Identify which cell holds the provided text, then report its (x, y) central coordinate. 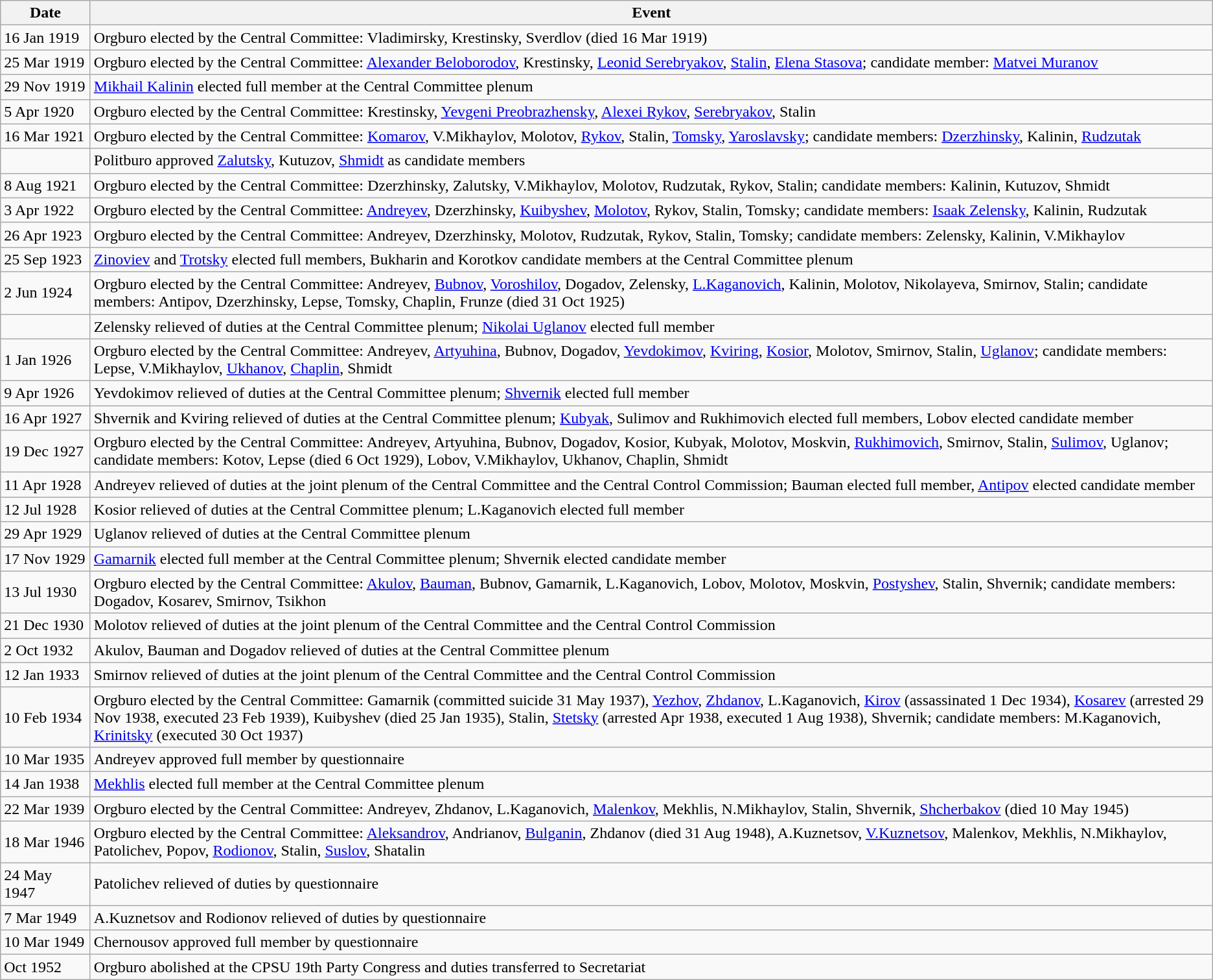
18 Mar 1946 (45, 843)
Orgburo abolished at the CPSU 19th Party Congress and duties transferred to Secretariat (651, 967)
17 Nov 1929 (45, 559)
10 Mar 1935 (45, 759)
21 Dec 1930 (45, 625)
Akulov, Bauman and Dogadov relieved of duties at the Central Committee plenum (651, 650)
2 Oct 1932 (45, 650)
8 Aug 1921 (45, 185)
1 Jan 1926 (45, 360)
Event (651, 13)
Chernousov approved full member by questionnaire (651, 942)
10 Mar 1949 (45, 942)
11 Apr 1928 (45, 485)
2 Jun 1924 (45, 293)
Oct 1952 (45, 967)
Orgburo elected by the Central Committee: Vladimirsky, Krestinsky, Sverdlov (died 16 Mar 1919) (651, 38)
12 Jul 1928 (45, 509)
5 Apr 1920 (45, 111)
16 Mar 1921 (45, 136)
26 Apr 1923 (45, 235)
Gamarnik elected full member at the Central Committee plenum; Shvernik elected candidate member (651, 559)
Mekhlis elected full member at the Central Committee plenum (651, 784)
29 Nov 1919 (45, 87)
Molotov relieved of duties at the joint plenum of the Central Committee and the Central Control Commission (651, 625)
25 Sep 1923 (45, 259)
Politburo approved Zalutsky, Kutuzov, Shmidt as candidate members (651, 161)
Yevdokimov relieved of duties at the Central Committee plenum; Shvernik elected full member (651, 393)
Patolichev relieved of duties by questionnaire (651, 884)
25 Mar 1919 (45, 62)
Zinoviev and Trotsky elected full members, Bukharin and Korotkov candidate members at the Central Committee plenum (651, 259)
12 Jan 1933 (45, 675)
Smirnov relieved of duties at the joint plenum of the Central Committee and the Central Control Commission (651, 675)
3 Apr 1922 (45, 210)
10 Feb 1934 (45, 717)
7 Mar 1949 (45, 918)
14 Jan 1938 (45, 784)
Orgburo elected by the Central Committee: Krestinsky, Yevgeni Preobrazhensky, Alexei Rykov, Serebryakov, Stalin (651, 111)
Date (45, 13)
16 Apr 1927 (45, 418)
9 Apr 1926 (45, 393)
24 May 1947 (45, 884)
Mikhail Kalinin elected full member at the Central Committee plenum (651, 87)
Andreyev approved full member by questionnaire (651, 759)
19 Dec 1927 (45, 451)
A.Kuznetsov and Rodionov relieved of duties by questionnaire (651, 918)
Uglanov relieved of duties at the Central Committee plenum (651, 534)
13 Jul 1930 (45, 592)
Zelensky relieved of duties at the Central Committee plenum; Nikolai Uglanov elected full member (651, 326)
Kosior relieved of duties at the Central Committee plenum; L.Kaganovich elected full member (651, 509)
22 Mar 1939 (45, 808)
16 Jan 1919 (45, 38)
29 Apr 1929 (45, 534)
